From the cell containing the given text, extract its center point as [X, Y] coordinate. 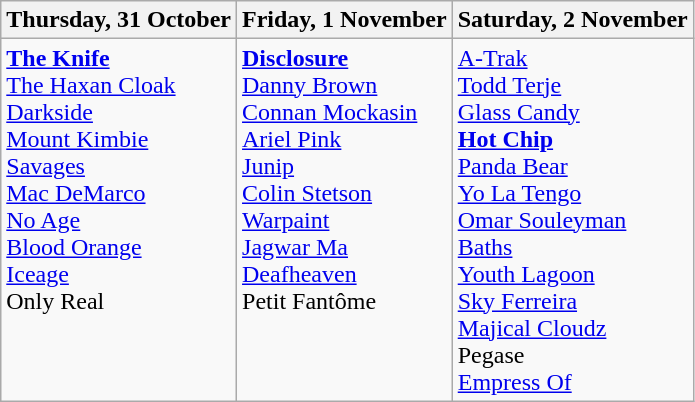
DisclosureDanny BrownConnan MockasinAriel PinkJunipColin StetsonWarpaintJagwar MaDeafheavenPetit Fantôme [345, 220]
Saturday, 2 November [572, 20]
Friday, 1 November [345, 20]
Thursday, 31 October [119, 20]
The KnifeThe Haxan CloakDarksideMount KimbieSavagesMac DeMarcoNo AgeBlood OrangeIceageOnly Real [119, 220]
A-TrakTodd TerjeGlass CandyHot ChipPanda BearYo La TengoOmar SouleymanBathsYouth LagoonSky FerreiraMajical CloudzPegaseEmpress Of [572, 220]
